Capture the cell that displays the provided text and extract its [x, y] central coordinate. 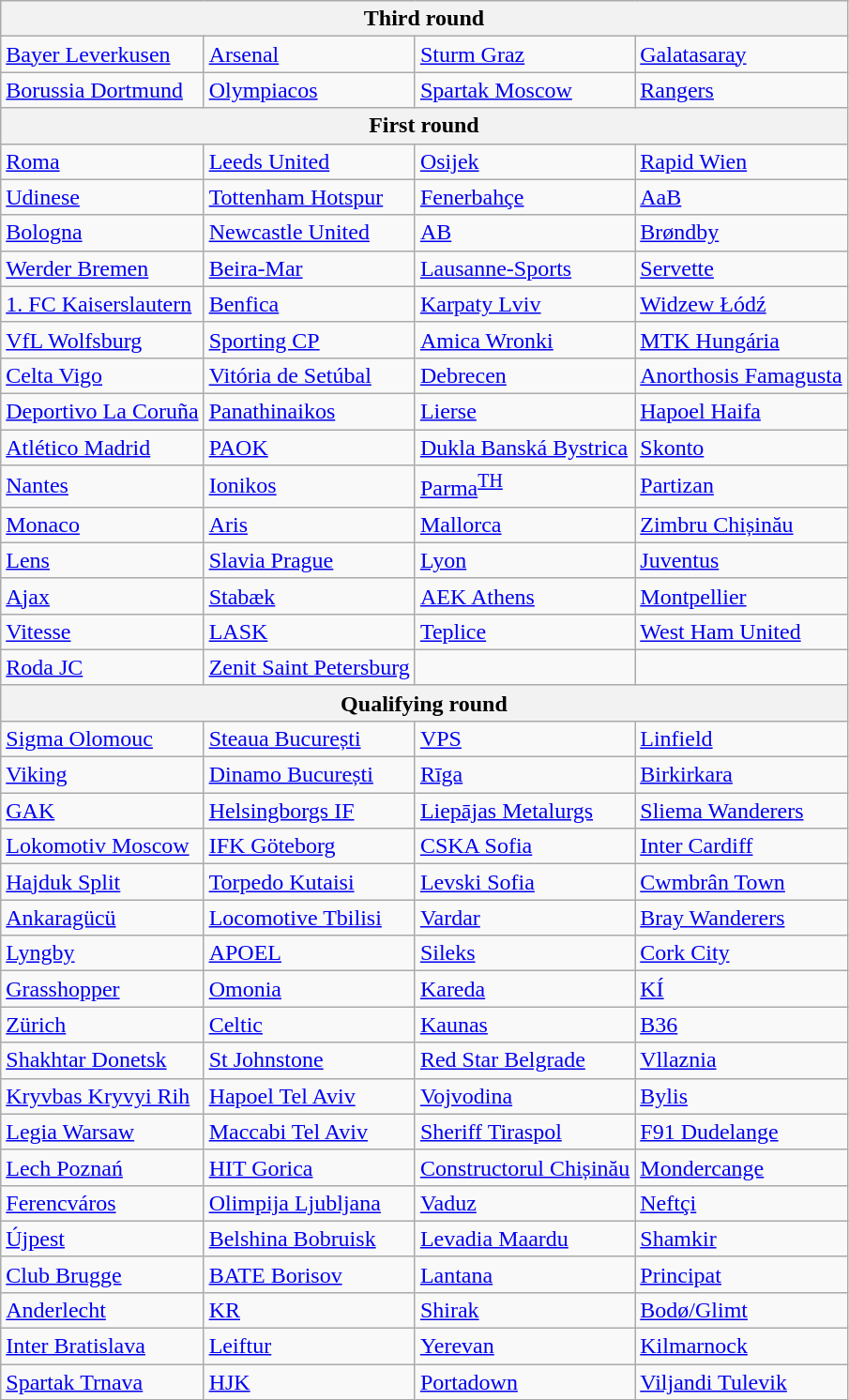
Inter Cardiff [741, 846]
Widzew Łódź [741, 304]
Servette [741, 268]
Bray Wanderers [741, 918]
Portadown [524, 1382]
Newcastle United [310, 233]
Vitesse [102, 632]
Karpaty Lviv [524, 304]
Mondercange [741, 1167]
Lausanne-Sports [524, 268]
Monaco [102, 525]
Beira-Mar [310, 268]
Grasshopper [102, 989]
Birkirkara [741, 775]
St Johnstone [310, 1060]
Lantana [524, 1274]
APOEL [310, 953]
CSKA Sofia [524, 846]
Galatasaray [741, 54]
Shirak [524, 1310]
Amica Wronki [524, 340]
Constructorul Chișinău [524, 1167]
Cwmbrân Town [741, 882]
Partizan [741, 486]
Hapoel Tel Aviv [310, 1096]
Kryvbas Kryvyi Rih [102, 1096]
Nantes [102, 486]
Roda JC [102, 667]
Linfield [741, 738]
Vojvodina [524, 1096]
Aris [310, 525]
Viljandi Tulevik [741, 1382]
Sturm Graz [524, 54]
Debrecen [524, 375]
Hapoel Haifa [741, 411]
Olimpija Ljubljana [310, 1203]
Vaduz [524, 1203]
Benfica [310, 304]
Werder Bremen [102, 268]
Juventus [741, 560]
GAK [102, 811]
Kaunas [524, 1025]
Olympiacos [310, 90]
Sigma Olomouc [102, 738]
Borussia Dortmund [102, 90]
Inter Bratislava [102, 1347]
Lokomotiv Moscow [102, 846]
Stabæk [310, 596]
Montpellier [741, 596]
HIT Gorica [310, 1167]
IFK Göteborg [310, 846]
Levski Sofia [524, 882]
Zürich [102, 1025]
Arsenal [310, 54]
KÍ [741, 989]
Rīga [524, 775]
Liepājas Metalurgs [524, 811]
Spartak Moscow [524, 90]
Sliema Wanderers [741, 811]
Neftçi [741, 1203]
AEK Athens [524, 596]
West Ham United [741, 632]
Celta Vigo [102, 375]
VfL Wolfsburg [102, 340]
ParmaTH [524, 486]
Ajax [102, 596]
Atlético Madrid [102, 448]
Helsingborgs IF [310, 811]
HJK [310, 1382]
Locomotive Tbilisi [310, 918]
Belshina Bobruisk [310, 1239]
Ionikos [310, 486]
Mallorca [524, 525]
Club Brugge [102, 1274]
Deportivo La Coruña [102, 411]
F91 Dudelange [741, 1132]
Shakhtar Donetsk [102, 1060]
Zimbru Chișinău [741, 525]
PAOK [310, 448]
LASK [310, 632]
Leiftur [310, 1347]
Bologna [102, 233]
Udinese [102, 197]
Kareda [524, 989]
Panathinaikos [310, 411]
Third round [424, 19]
Spartak Trnava [102, 1382]
Anderlecht [102, 1310]
MTK Hungária [741, 340]
Dukla Banská Bystrica [524, 448]
VPS [524, 738]
Lyngby [102, 953]
Tottenham Hotspur [310, 197]
Torpedo Kutaisi [310, 882]
Fenerbahçe [524, 197]
Celtic [310, 1025]
Leeds United [310, 161]
Cork City [741, 953]
Ferencváros [102, 1203]
Hajduk Split [102, 882]
First round [424, 126]
Qualifying round [424, 703]
Viking [102, 775]
Bodø/Glimt [741, 1310]
AB [524, 233]
KR [310, 1310]
Omonia [310, 989]
Sheriff Tiraspol [524, 1132]
Sporting CP [310, 340]
Maccabi Tel Aviv [310, 1132]
Slavia Prague [310, 560]
BATE Borisov [310, 1274]
Vitória de Setúbal [310, 375]
Lech Poznań [102, 1167]
Dinamo București [310, 775]
Rapid Wien [741, 161]
Lierse [524, 411]
Principat [741, 1274]
Roma [102, 161]
Sileks [524, 953]
Rangers [741, 90]
Vllaznia [741, 1060]
Kilmarnock [741, 1347]
Lens [102, 560]
1. FC Kaiserslautern [102, 304]
Levadia Maardu [524, 1239]
Bylis [741, 1096]
Zenit Saint Petersburg [310, 667]
Bayer Leverkusen [102, 54]
B36 [741, 1025]
Anorthosis Famagusta [741, 375]
Brøndby [741, 233]
Lyon [524, 560]
Shamkir [741, 1239]
AaB [741, 197]
Ankaragücü [102, 918]
Legia Warsaw [102, 1132]
Steaua București [310, 738]
Red Star Belgrade [524, 1060]
Skonto [741, 448]
Osijek [524, 161]
Teplice [524, 632]
Yerevan [524, 1347]
Újpest [102, 1239]
Vardar [524, 918]
